Scan for the cell matching the given text and deliver its (X, Y) coordinate at center. 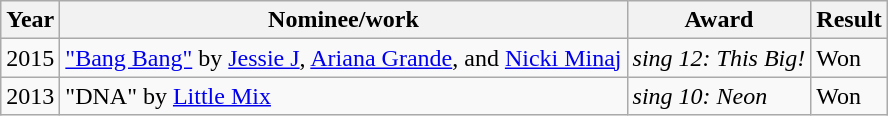
Result (849, 20)
sing 12: This Big! (719, 58)
sing 10: Neon (719, 96)
"Bang Bang" by Jessie J, Ariana Grande, and Nicki Minaj (344, 58)
2013 (30, 96)
Year (30, 20)
Nominee/work (344, 20)
Award (719, 20)
"DNA" by Little Mix (344, 96)
2015 (30, 58)
